Capture the cell that displays the provided text and extract its [X, Y] central coordinate. 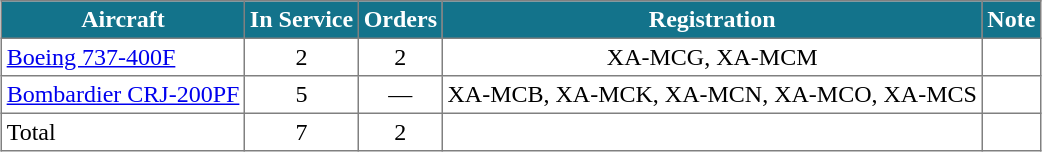
Bombardier CRJ-200PF [122, 95]
7 [302, 132]
Total [122, 132]
— [400, 95]
XA-MCB, XA-MCK, XA-MCN, XA-MCO, XA-MCS [712, 95]
Orders [400, 20]
Note [1011, 20]
XA-MCG, XA-MCM [712, 57]
Boeing 737-400F [122, 57]
Registration [712, 20]
In Service [302, 20]
Aircraft [122, 20]
5 [302, 95]
